Pinpoint the cell where the given text exists, returning its [X, Y] midpoint coordinate. 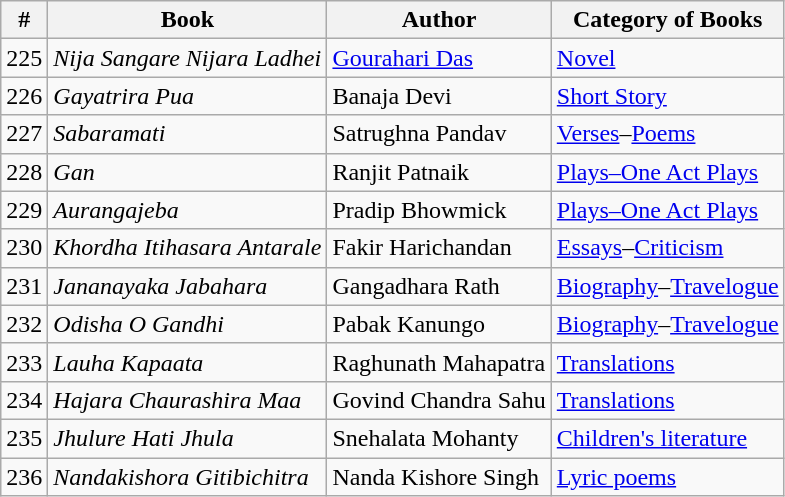
Lauha Kapaata [188, 362]
230 [24, 248]
Pradip Bhowmick [439, 210]
Category of Books [668, 20]
Novel [668, 58]
# [24, 20]
Raghunath Mahapatra [439, 362]
Pabak Kanungo [439, 324]
Nandakishora Gitibichitra [188, 477]
236 [24, 477]
Gan [188, 172]
Ranjit Patnaik [439, 172]
232 [24, 324]
Verses–Poems [668, 134]
Jananayaka Jabahara [188, 286]
Author [439, 20]
228 [24, 172]
Fakir Harichandan [439, 248]
Children's literature [668, 438]
Gangadhara Rath [439, 286]
Lyric poems [668, 477]
Nanda Kishore Singh [439, 477]
Banaja Devi [439, 96]
Khordha Itihasara Antarale [188, 248]
226 [24, 96]
Gourahari Das [439, 58]
Satrughna Pandav [439, 134]
Gayatrira Pua [188, 96]
229 [24, 210]
234 [24, 400]
233 [24, 362]
227 [24, 134]
235 [24, 438]
Sabaramati [188, 134]
Odisha O Gandhi [188, 324]
Essays–Criticism [668, 248]
Jhulure Hati Jhula [188, 438]
Hajara Chaurashira Maa [188, 400]
Short Story [668, 96]
231 [24, 286]
Aurangajeba [188, 210]
225 [24, 58]
Nija Sangare Nijara Ladhei [188, 58]
Govind Chandra Sahu [439, 400]
Snehalata Mohanty [439, 438]
Book [188, 20]
